Return (X, Y) of the center of cell containing provided text 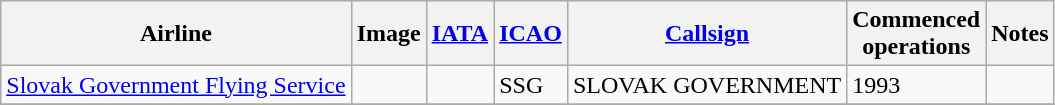
Notes (1020, 34)
IATA (460, 34)
Callsign (706, 34)
ICAO (531, 34)
SSG (531, 85)
Image (388, 34)
1993 (916, 85)
Airline (176, 34)
SLOVAK GOVERNMENT (706, 85)
Slovak Government Flying Service (176, 85)
Commencedoperations (916, 34)
